Return [X, Y] of the center of cell containing provided text 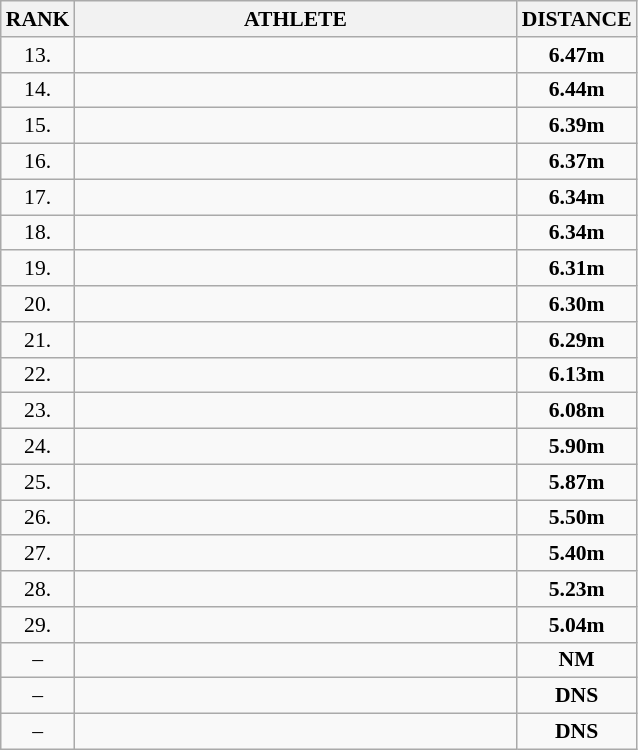
19. [38, 269]
20. [38, 304]
15. [38, 126]
6.37m [577, 162]
6.39m [577, 126]
5.50m [577, 518]
5.04m [577, 625]
13. [38, 55]
16. [38, 162]
14. [38, 90]
RANK [38, 19]
23. [38, 411]
27. [38, 554]
6.47m [577, 55]
18. [38, 233]
22. [38, 375]
6.31m [577, 269]
ATHLETE [295, 19]
29. [38, 625]
26. [38, 518]
5.23m [577, 589]
NM [577, 660]
6.30m [577, 304]
5.40m [577, 554]
6.29m [577, 340]
DISTANCE [577, 19]
25. [38, 482]
17. [38, 197]
24. [38, 447]
28. [38, 589]
5.87m [577, 482]
6.13m [577, 375]
5.90m [577, 447]
6.08m [577, 411]
6.44m [577, 90]
21. [38, 340]
